Determine the (X, Y) coordinate at the center of the cell enclosing the given text.  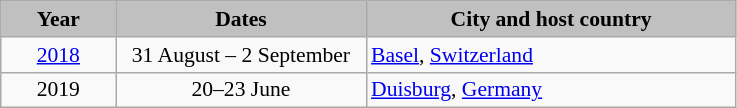
City and host country (551, 19)
Basel, Switzerland (551, 55)
2019 (58, 90)
Duisburg, Germany (551, 90)
31 August – 2 September (241, 55)
Dates (241, 19)
20–23 June (241, 90)
Year (58, 19)
2018 (58, 55)
